Output the [X, Y] coordinate of the center of the cell containing the given text.  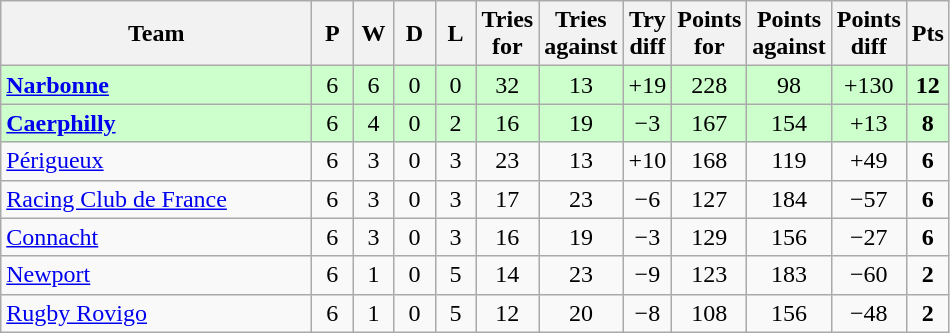
−48 [868, 313]
98 [789, 85]
4 [374, 123]
183 [789, 275]
Tries for [508, 34]
Points diff [868, 34]
+13 [868, 123]
+130 [868, 85]
228 [710, 85]
184 [789, 199]
−57 [868, 199]
Tries against [581, 34]
Caerphilly [156, 123]
−6 [648, 199]
D [414, 34]
Narbonne [156, 85]
−9 [648, 275]
Racing Club de France [156, 199]
Newport [156, 275]
32 [508, 85]
+19 [648, 85]
Try diff [648, 34]
14 [508, 275]
W [374, 34]
Pts [928, 34]
+10 [648, 161]
Rugby Rovigo [156, 313]
129 [710, 237]
168 [710, 161]
Points against [789, 34]
119 [789, 161]
+49 [868, 161]
−8 [648, 313]
L [456, 34]
−60 [868, 275]
154 [789, 123]
Team [156, 34]
127 [710, 199]
123 [710, 275]
167 [710, 123]
17 [508, 199]
8 [928, 123]
−27 [868, 237]
P [332, 34]
Périgueux [156, 161]
108 [710, 313]
20 [581, 313]
Points for [710, 34]
Connacht [156, 237]
